Output the (X, Y) coordinate of the center of the cell containing the given text.  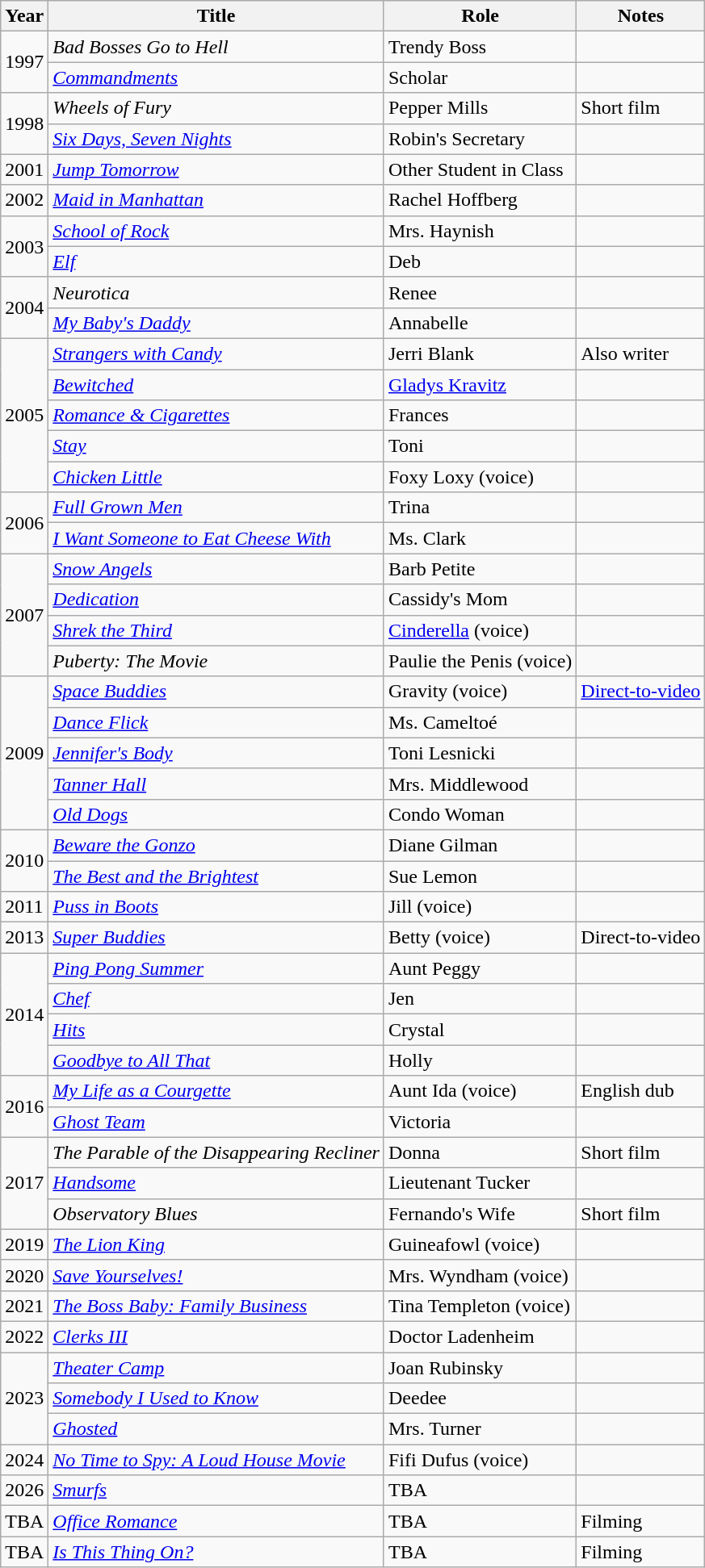
The Parable of the Disappearing Recliner (216, 1152)
2026 (24, 1491)
Elf (216, 261)
2014 (24, 1014)
Jennifer's Body (216, 753)
Commandments (216, 77)
Ms. Cameltoé (480, 722)
Frances (480, 416)
Space Buddies (216, 692)
Title (216, 16)
Wheels of Fury (216, 108)
Toni (480, 446)
Six Days, Seven Nights (216, 139)
2004 (24, 307)
The Lion King (216, 1244)
2019 (24, 1244)
Deb (480, 261)
Aunt Peggy (480, 968)
2005 (24, 415)
Gravity (voice) (480, 692)
My Baby's Daddy (216, 323)
Puberty: The Movie (216, 661)
Annabelle (480, 323)
Ghosted (216, 1429)
Bewitched (216, 385)
Chef (216, 999)
Also writer (641, 353)
Fifi Dufus (voice) (480, 1460)
My Life as a Courgette (216, 1091)
Diane Gilman (480, 845)
Doctor Ladenheim (480, 1336)
Ms. Clark (480, 538)
Trina (480, 508)
Super Buddies (216, 938)
Chicken Little (216, 477)
Jerri Blank (480, 353)
1998 (24, 123)
2023 (24, 1399)
Paulie the Penis (voice) (480, 661)
Stay (216, 446)
Dance Flick (216, 722)
Hits (216, 1030)
Puss in Boots (216, 907)
Jill (voice) (480, 907)
Role (480, 16)
2022 (24, 1336)
Deedee (480, 1399)
Is This Thing On? (216, 1552)
Holly (480, 1060)
Office Romance (216, 1521)
Toni Lesnicki (480, 753)
Strangers with Candy (216, 353)
2011 (24, 907)
Cassidy's Mom (480, 600)
Shrek the Third (216, 630)
Neurotica (216, 292)
Tina Templeton (voice) (480, 1306)
Victoria (480, 1122)
Notes (641, 16)
Handsome (216, 1183)
Robin's Secretary (480, 139)
Old Dogs (216, 814)
2017 (24, 1183)
Foxy Loxy (voice) (480, 477)
Ghost Team (216, 1122)
Barb Petite (480, 569)
Goodbye to All That (216, 1060)
Smurfs (216, 1491)
Other Student in Class (480, 169)
Save Yourselves! (216, 1275)
Beware the Gonzo (216, 845)
Trendy Boss (480, 47)
2001 (24, 169)
Lieutenant Tucker (480, 1183)
Bad Bosses Go to Hell (216, 47)
Ping Pong Summer (216, 968)
Tanner Hall (216, 784)
Sue Lemon (480, 876)
Jump Tomorrow (216, 169)
2009 (24, 753)
2021 (24, 1306)
Betty (voice) (480, 938)
Mrs. Middlewood (480, 784)
Rachel Hoffberg (480, 200)
Guineafowl (voice) (480, 1244)
Fernando's Wife (480, 1214)
I Want Someone to Eat Cheese With (216, 538)
English dub (641, 1091)
2006 (24, 523)
Cinderella (voice) (480, 630)
Mrs. Turner (480, 1429)
2020 (24, 1275)
Crystal (480, 1030)
Dedication (216, 600)
2016 (24, 1106)
Observatory Blues (216, 1214)
Full Grown Men (216, 508)
Condo Woman (480, 814)
Gladys Kravitz (480, 385)
1997 (24, 62)
Mrs. Haynish (480, 231)
Romance & Cigarettes (216, 416)
2013 (24, 938)
Aunt Ida (voice) (480, 1091)
Scholar (480, 77)
No Time to Spy: A Loud House Movie (216, 1460)
Somebody I Used to Know (216, 1399)
Renee (480, 292)
2024 (24, 1460)
2002 (24, 200)
Year (24, 16)
Snow Angels (216, 569)
2010 (24, 860)
Maid in Manhattan (216, 200)
Mrs. Wyndham (voice) (480, 1275)
School of Rock (216, 231)
2007 (24, 615)
The Boss Baby: Family Business (216, 1306)
Jen (480, 999)
Joan Rubinsky (480, 1368)
Donna (480, 1152)
2003 (24, 246)
The Best and the Brightest (216, 876)
Pepper Mills (480, 108)
Theater Camp (216, 1368)
Clerks III (216, 1336)
